Provide the (X, Y) coordinate of the cell's center where the given text is located.  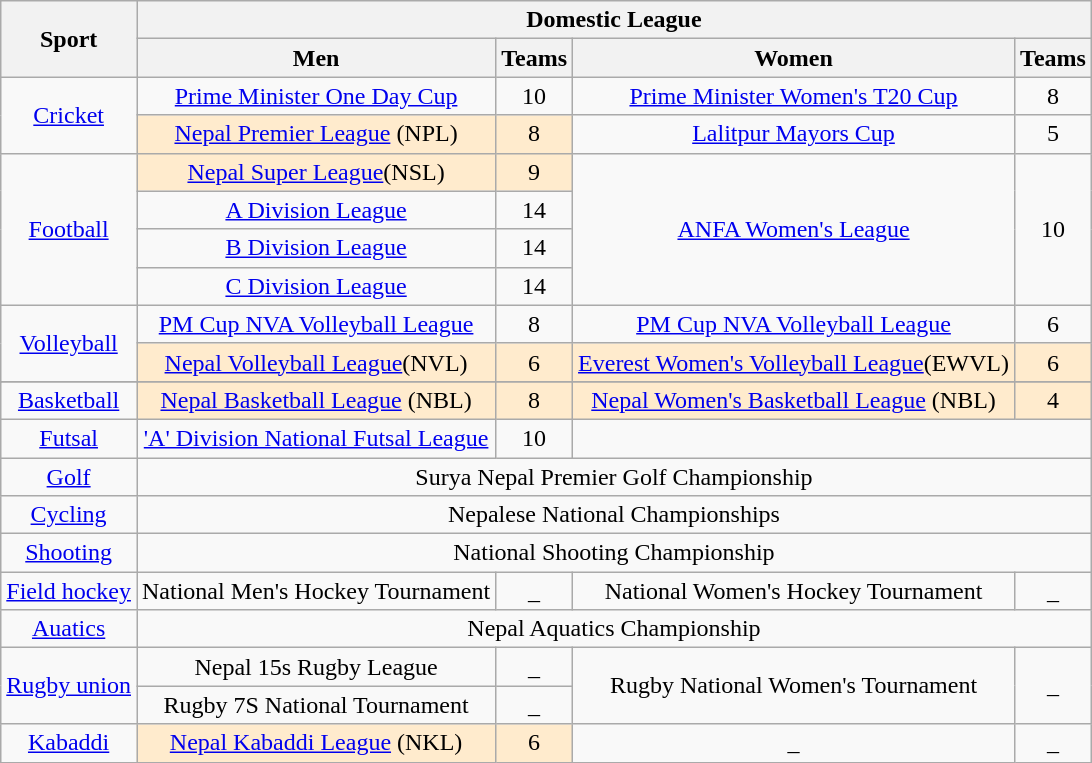
Cycling (69, 515)
Nepal Super League(NSL) (316, 172)
Volleyball (69, 343)
Women (794, 58)
Prime Minister Women's T20 Cup (794, 96)
Nepalese National Championships (614, 515)
ANFA Women's League (794, 229)
Football (69, 229)
National Women's Hockey Tournament (794, 591)
Nepal Women's Basketball League (NBL) (794, 400)
Everest Women's Volleyball League(EWVL) (794, 362)
National Shooting Championship (614, 553)
Lalitpur Mayors Cup (794, 134)
Rugby National Women's Tournament (794, 686)
Nepal Premier League (NPL) (316, 134)
'A' Division National Futsal League (316, 438)
Kabaddi (69, 743)
Rugby 7S National Tournament (316, 705)
A Division League (316, 210)
B Division League (316, 248)
Cricket (69, 115)
4 (1054, 400)
Domestic League (614, 20)
Futsal (69, 438)
Field hockey (69, 591)
Auatics (69, 629)
Shooting (69, 553)
Golf (69, 477)
Men (316, 58)
Nepal 15s Rugby League (316, 667)
Sport (69, 39)
Basketball (69, 400)
Prime Minister One Day Cup (316, 96)
Surya Nepal Premier Golf Championship (614, 477)
9 (534, 172)
Rugby union (69, 686)
Nepal Volleyball League(NVL) (316, 362)
Nepal Basketball League (NBL) (316, 400)
5 (1054, 134)
Nepal Aquatics Championship (614, 629)
C Division League (316, 286)
Nepal Kabaddi League (NKL) (316, 743)
National Men's Hockey Tournament (316, 591)
